Find where the given text appears and provide that cell's center as [X, Y] coordinate. 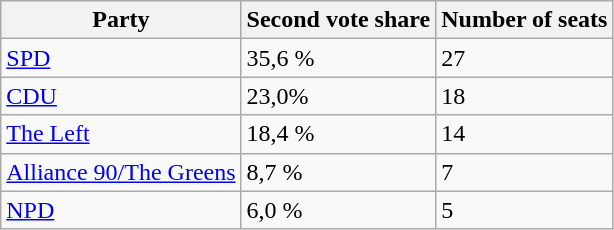
6,0 % [338, 210]
27 [524, 58]
Second vote share [338, 20]
14 [524, 134]
CDU [121, 96]
SPD [121, 58]
Party [121, 20]
NPD [121, 210]
18 [524, 96]
7 [524, 172]
Number of seats [524, 20]
35,6 % [338, 58]
5 [524, 210]
18,4 % [338, 134]
Alliance 90/The Greens [121, 172]
23,0% [338, 96]
8,7 % [338, 172]
The Left [121, 134]
